Find where the given text appears and provide that cell's center as (x, y) coordinate. 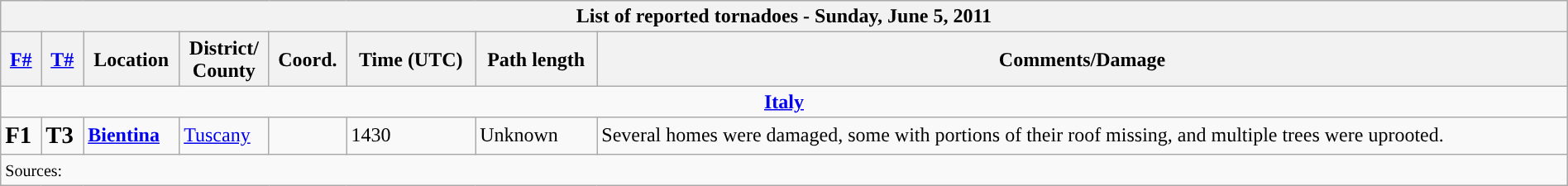
Several homes were damaged, some with portions of their roof missing, and multiple trees were uprooted. (1082, 136)
F# (22, 60)
District/County (224, 60)
Location (131, 60)
Sources: (784, 169)
Tuscany (224, 136)
T# (63, 60)
F1 (22, 136)
Italy (784, 102)
Path length (536, 60)
T3 (63, 136)
Unknown (536, 136)
1430 (411, 136)
Time (UTC) (411, 60)
Bientina (131, 136)
Comments/Damage (1082, 60)
List of reported tornadoes - Sunday, June 5, 2011 (784, 17)
Coord. (308, 60)
